Capture the cell that displays the provided text and extract its (x, y) central coordinate. 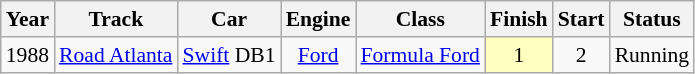
Running (652, 55)
Engine (318, 19)
Road Atlanta (116, 55)
Ford (318, 55)
Finish (519, 19)
Class (420, 19)
Status (652, 19)
2 (582, 55)
Start (582, 19)
1 (519, 55)
Track (116, 19)
Car (228, 19)
Formula Ford (420, 55)
Swift DB1 (228, 55)
Year (28, 19)
1988 (28, 55)
